Provide the (X, Y) coordinate of the cell's center where the given text is located.  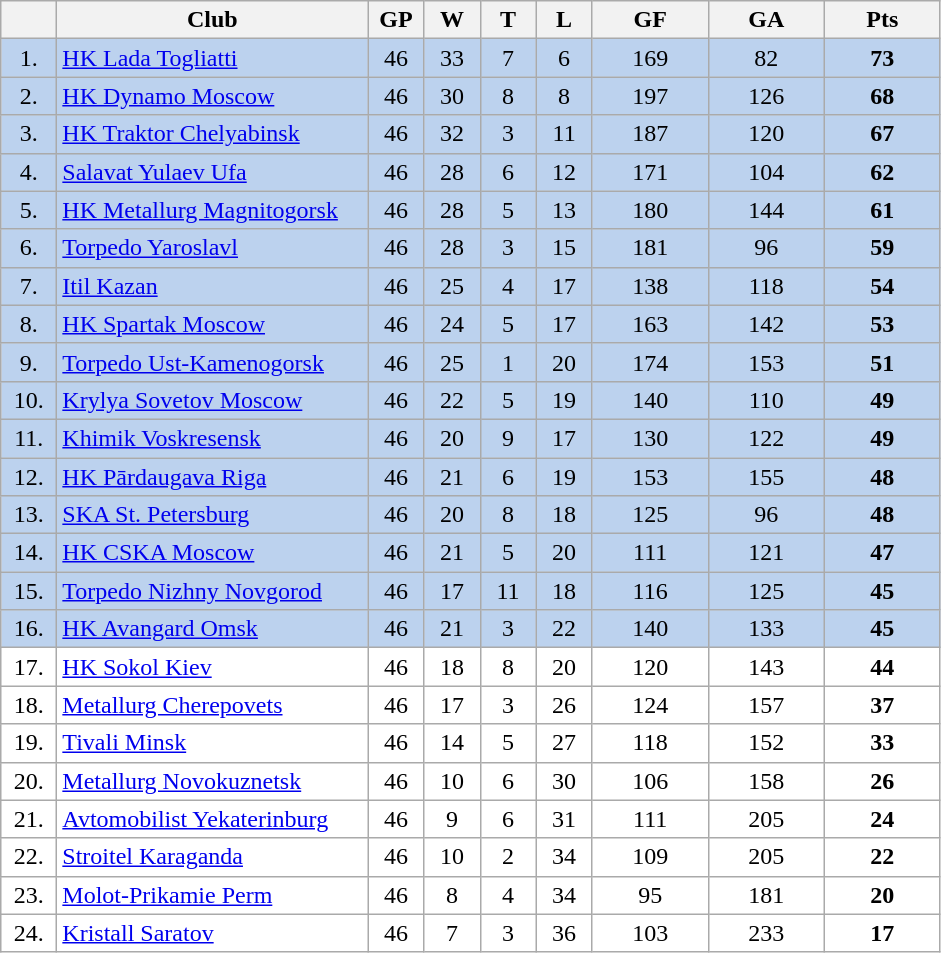
233 (766, 933)
16. (29, 629)
Avtomobilist Yekaterinburg (212, 819)
SKA St. Petersburg (212, 515)
Pts (882, 20)
2. (29, 96)
Torpedo Nizhny Novgorod (212, 591)
109 (650, 857)
Krylya Sovetov Moscow (212, 400)
103 (650, 933)
6. (29, 248)
HK Spartak Moscow (212, 324)
HK Dynamo Moscow (212, 96)
Metallurg Cherepovets (212, 705)
116 (650, 591)
L (564, 20)
67 (882, 134)
22. (29, 857)
133 (766, 629)
Torpedo Ust-Kamenogorsk (212, 362)
174 (650, 362)
138 (650, 286)
14 (452, 743)
10. (29, 400)
GA (766, 20)
110 (766, 400)
122 (766, 438)
32 (452, 134)
62 (882, 172)
HK Sokol Kiev (212, 667)
171 (650, 172)
19. (29, 743)
11. (29, 438)
187 (650, 134)
GP (396, 20)
44 (882, 667)
180 (650, 210)
13 (564, 210)
1. (29, 58)
73 (882, 58)
126 (766, 96)
HK Metallurg Magnitogorsk (212, 210)
95 (650, 895)
Kristall Saratov (212, 933)
HK Pārdaugava Riga (212, 477)
37 (882, 705)
T (508, 20)
104 (766, 172)
Torpedo Yaroslavl (212, 248)
54 (882, 286)
24. (29, 933)
143 (766, 667)
197 (650, 96)
Stroitel Karaganda (212, 857)
Khimik Voskresensk (212, 438)
17. (29, 667)
HK Avangard Omsk (212, 629)
Itil Kazan (212, 286)
152 (766, 743)
169 (650, 58)
20. (29, 781)
Tivali Minsk (212, 743)
Molot-Prikamie Perm (212, 895)
142 (766, 324)
HK Lada Togliatti (212, 58)
HK CSKA Moscow (212, 553)
12. (29, 477)
124 (650, 705)
121 (766, 553)
59 (882, 248)
2 (508, 857)
158 (766, 781)
12 (564, 172)
Salavat Yulaev Ufa (212, 172)
9. (29, 362)
51 (882, 362)
144 (766, 210)
1 (508, 362)
15 (564, 248)
8. (29, 324)
Metallurg Novokuznetsk (212, 781)
106 (650, 781)
21. (29, 819)
68 (882, 96)
53 (882, 324)
15. (29, 591)
27 (564, 743)
W (452, 20)
3. (29, 134)
14. (29, 553)
18. (29, 705)
GF (650, 20)
5. (29, 210)
7. (29, 286)
163 (650, 324)
61 (882, 210)
130 (650, 438)
13. (29, 515)
HK Traktor Chelyabinsk (212, 134)
23. (29, 895)
157 (766, 705)
4. (29, 172)
82 (766, 58)
Club (212, 20)
36 (564, 933)
47 (882, 553)
31 (564, 819)
155 (766, 477)
